Output the (x, y) coordinate of the center of the cell containing the given text.  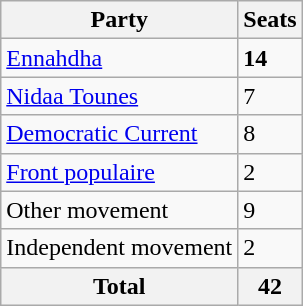
Seats (270, 20)
Other movement (120, 210)
7 (270, 96)
9 (270, 210)
Democratic Current (120, 134)
Ennahdha (120, 58)
Nidaa Tounes (120, 96)
Independent movement (120, 248)
Party (120, 20)
8 (270, 134)
42 (270, 286)
Front populaire (120, 172)
Total (120, 286)
14 (270, 58)
